Provide the [x, y] coordinate of the cell's center where the given text is located.  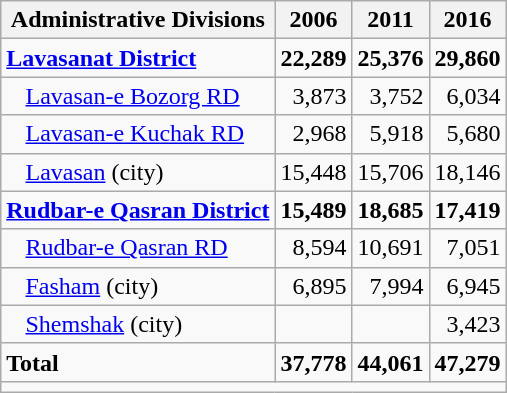
5,680 [468, 134]
25,376 [390, 58]
37,778 [314, 362]
15,448 [314, 172]
Lavasan-e Bozorg RD [138, 96]
Fasham (city) [138, 286]
Rudbar-e Qasran District [138, 210]
18,685 [390, 210]
10,691 [390, 248]
2006 [314, 20]
3,873 [314, 96]
47,279 [468, 362]
15,706 [390, 172]
18,146 [468, 172]
3,423 [468, 324]
5,918 [390, 134]
Lavasan (city) [138, 172]
2016 [468, 20]
7,051 [468, 248]
Shemshak (city) [138, 324]
15,489 [314, 210]
8,594 [314, 248]
2011 [390, 20]
Lavasan-e Kuchak RD [138, 134]
44,061 [390, 362]
22,289 [314, 58]
6,895 [314, 286]
17,419 [468, 210]
6,945 [468, 286]
Total [138, 362]
2,968 [314, 134]
7,994 [390, 286]
Administrative Divisions [138, 20]
3,752 [390, 96]
Rudbar-e Qasran RD [138, 248]
6,034 [468, 96]
Lavasanat District [138, 58]
29,860 [468, 58]
